From the cell containing the given text, extract its center point as (X, Y) coordinate. 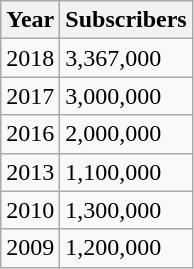
1,200,000 (126, 248)
2016 (30, 134)
1,100,000 (126, 172)
Year (30, 20)
2009 (30, 248)
3,367,000 (126, 58)
3,000,000 (126, 96)
1,300,000 (126, 210)
2013 (30, 172)
2,000,000 (126, 134)
Subscribers (126, 20)
2010 (30, 210)
2017 (30, 96)
2018 (30, 58)
